Search for the cell housing the specified text and yield its [X, Y] center coordinate. 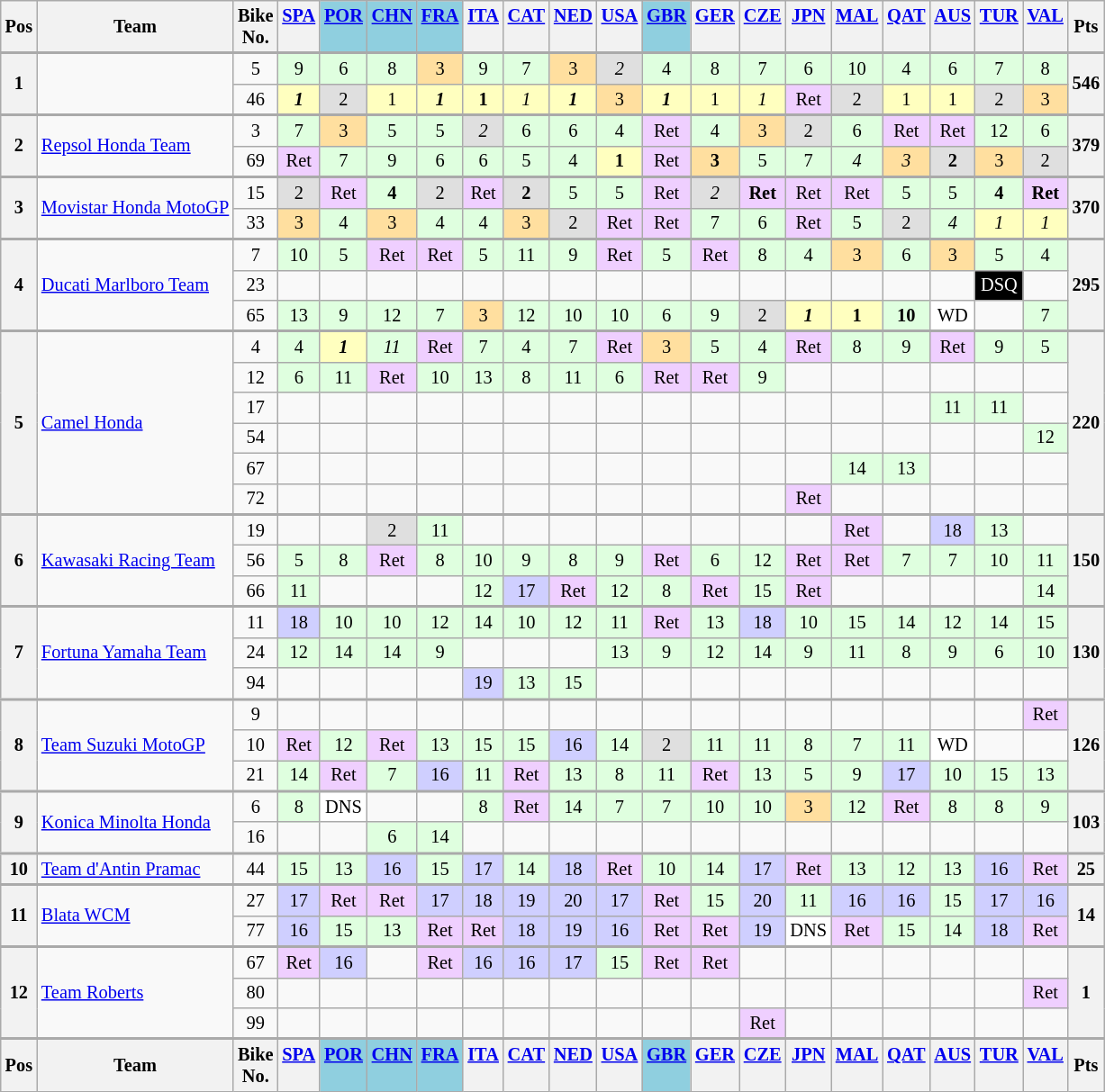
130 [1086, 653]
546 [1086, 85]
220 [1086, 423]
27 [256, 899]
370 [1086, 207]
Blata WCM [135, 915]
Team Suzuki MotoGP [135, 745]
65 [256, 315]
77 [256, 931]
150 [1086, 560]
103 [1086, 821]
Camel Honda [135, 423]
Movistar Honda MotoGP [135, 207]
94 [256, 683]
21 [256, 775]
Fortuna Yamaha Team [135, 653]
24 [256, 653]
44 [256, 868]
295 [1086, 284]
33 [256, 223]
Team Roberts [135, 992]
54 [256, 438]
DSQ [1000, 285]
66 [256, 591]
Ducati Marlboro Team [135, 284]
72 [256, 499]
Repsol Honda Team [135, 146]
99 [256, 1023]
379 [1086, 146]
Team d'Antin Pramac [135, 868]
56 [256, 561]
Kawasaki Racing Team [135, 560]
126 [1086, 745]
69 [256, 161]
46 [256, 99]
23 [256, 285]
25 [1086, 868]
Konica Minolta Honda [135, 821]
80 [256, 993]
